Pinpoint the cell where the given text exists, returning its [X, Y] midpoint coordinate. 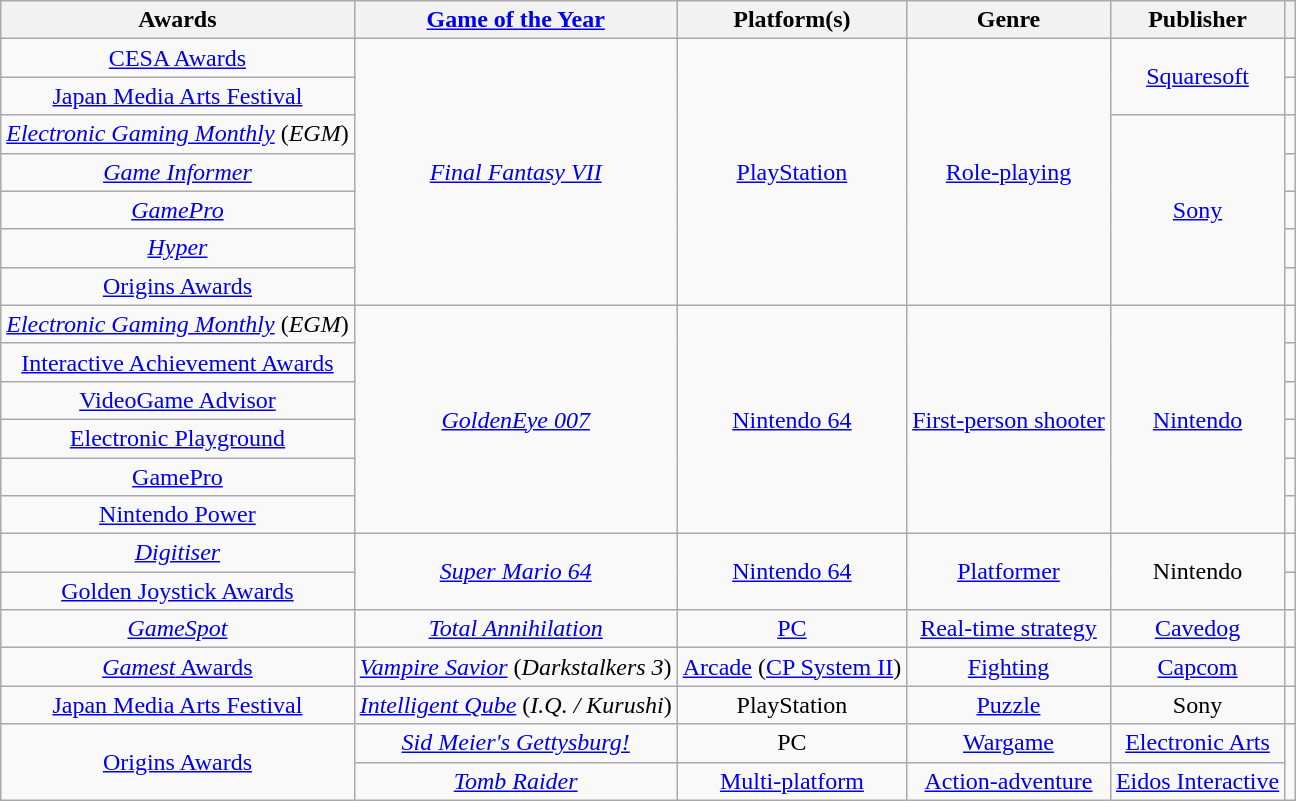
Sid Meier's Gettysburg! [516, 743]
Tomb Raider [516, 781]
Final Fantasy VII [516, 172]
Game of the Year [516, 20]
Digitiser [178, 553]
Arcade (CP System II) [792, 667]
Multi-platform [792, 781]
Electronic Playground [178, 438]
CESA Awards [178, 58]
Total Annihilation [516, 629]
Genre [1009, 20]
Capcom [1197, 667]
Electronic Arts [1197, 743]
Platform(s) [792, 20]
Hyper [178, 248]
Role-playing [1009, 172]
Game Informer [178, 172]
Interactive Achievement Awards [178, 362]
Wargame [1009, 743]
Publisher [1197, 20]
VideoGame Advisor [178, 400]
Squaresoft [1197, 77]
Real-time strategy [1009, 629]
Cavedog [1197, 629]
Fighting [1009, 667]
Nintendo Power [178, 515]
Puzzle [1009, 705]
Intelligent Qube (I.Q. / Kurushi) [516, 705]
Awards [178, 20]
Vampire Savior (Darkstalkers 3) [516, 667]
Eidos Interactive [1197, 781]
GameSpot [178, 629]
Action-adventure [1009, 781]
Golden Joystick Awards [178, 591]
GoldenEye 007 [516, 419]
Gamest Awards [178, 667]
First-person shooter [1009, 419]
Platformer [1009, 572]
Super Mario 64 [516, 572]
